Capture the cell that displays the provided text and extract its (X, Y) central coordinate. 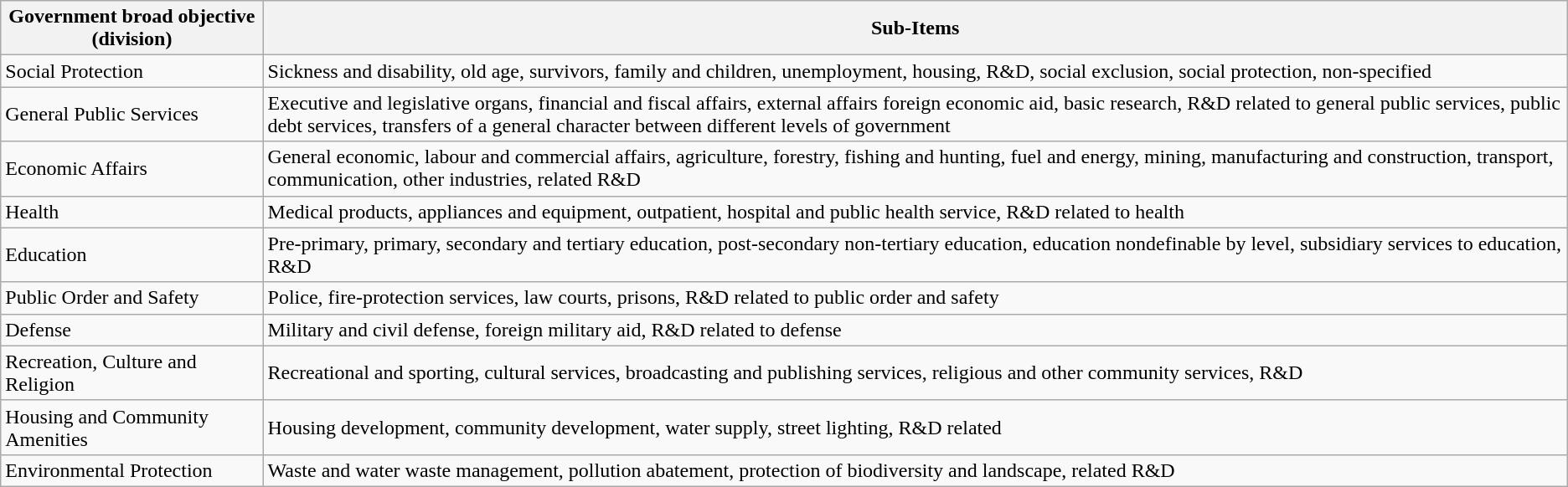
Education (132, 254)
Housing development, community development, water supply, street lighting, R&D related (915, 427)
Public Order and Safety (132, 298)
Government broad objective (division) (132, 28)
Police, fire-protection services, law courts, prisons, R&D related to public order and safety (915, 298)
Economic Affairs (132, 169)
Sub-Items (915, 28)
Recreational and sporting, cultural services, broadcasting and publishing services, religious and other community services, R&D (915, 373)
Defense (132, 330)
Waste and water waste management, pollution abatement, protection of biodiversity and landscape, related R&D (915, 470)
Recreation, Culture and Religion (132, 373)
Medical products, appliances and equipment, outpatient, hospital and public health service, R&D related to health (915, 212)
Sickness and disability, old age, survivors, family and children, unemployment, housing, R&D, social exclusion, social protection, non-specified (915, 71)
Social Protection (132, 71)
Military and civil defense, foreign military aid, R&D related to defense (915, 330)
Environmental Protection (132, 470)
General Public Services (132, 114)
Health (132, 212)
Housing and Community Amenities (132, 427)
